Return (x, y) of the center of cell containing provided text 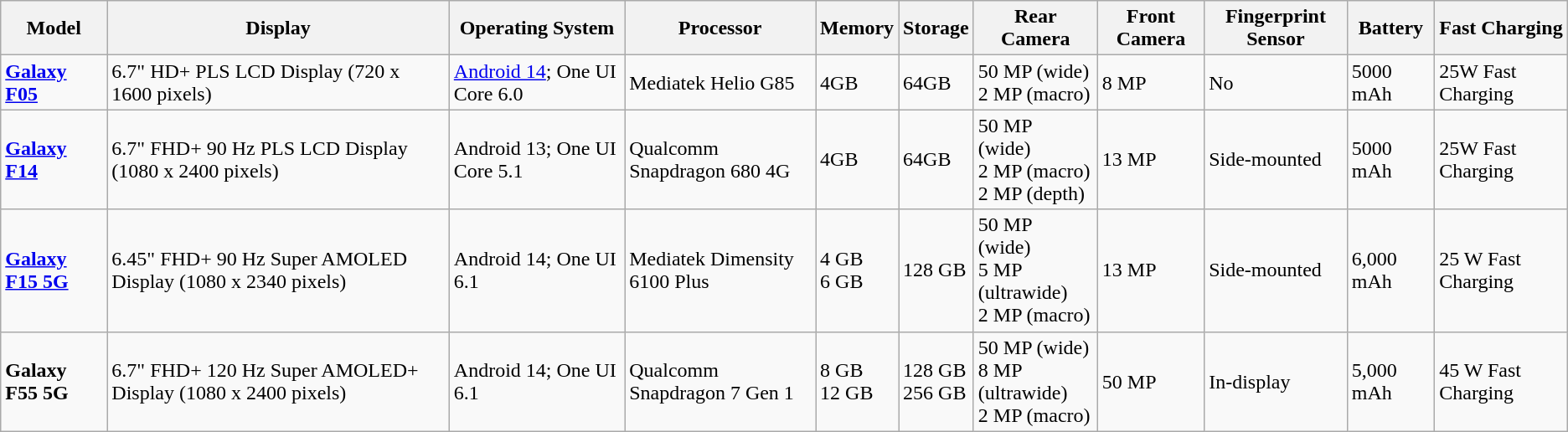
128 GB256 GB (936, 382)
6,000 mAh (1390, 270)
Galaxy F05 (54, 82)
50 MP (1151, 382)
50 MP (wide)2 MP (macro) (1035, 82)
6.7" FHD+ 90 Hz PLS LCD Display (1080 x 2400 pixels) (278, 159)
Display (278, 28)
Model (54, 28)
Qualcomm Snapdragon 680 4G (720, 159)
Android 13; One UI Core 5.1 (536, 159)
Rear Camera (1035, 28)
Mediatek Dimensity 6100 Plus (720, 270)
In-display (1277, 382)
6.7" FHD+ 120 Hz Super AMOLED+ Display (1080 x 2400 pixels) (278, 382)
No (1277, 82)
Fingerprint Sensor (1277, 28)
128 GB (936, 270)
Operating System (536, 28)
25 W Fast Charging (1501, 270)
Fast Charging (1501, 28)
8 MP (1151, 82)
Galaxy F15 5G (54, 270)
6.7" HD+ PLS LCD Display (720 x 1600 pixels) (278, 82)
Mediatek Helio G85 (720, 82)
Galaxy F14 (54, 159)
50 MP(wide)5 MP (ultrawide)2 MP (macro) (1035, 270)
Galaxy F55 5G (54, 382)
Storage (936, 28)
50 MP (wide)8 MP (ultrawide)2 MP (macro) (1035, 382)
Memory (858, 28)
8 GB12 GB (858, 382)
6.45" FHD+ 90 Hz Super AMOLED Display (1080 x 2340 pixels) (278, 270)
Battery (1390, 28)
50 MP(wide)2 MP (macro)2 MP (depth) (1035, 159)
Front Camera (1151, 28)
45 W Fast Charging (1501, 382)
Processor (720, 28)
Android 14; One UI Core 6.0 (536, 82)
Qualcomm Snapdragon 7 Gen 1 (720, 382)
5,000 mAh (1390, 382)
4 GB6 GB (858, 270)
